Return [x, y] of the center of cell containing provided text 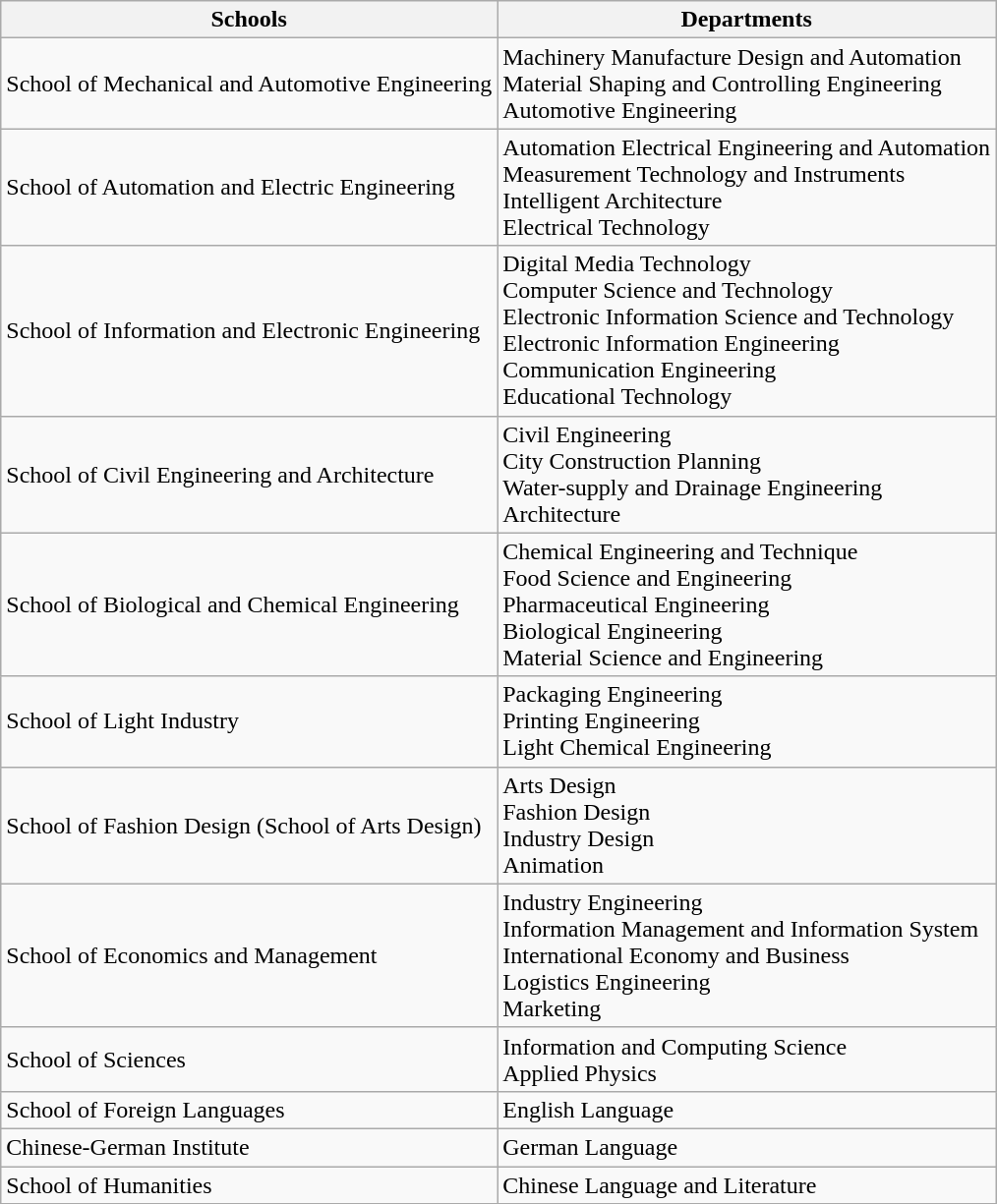
Civil Engineering City Construction Planning Water-supply and Drainage Engineering Architecture [747, 474]
School of Civil Engineering and Architecture [250, 474]
Arts Design Fashion Design Industry Design Animation [747, 826]
School of Biological and Chemical Engineering [250, 604]
School of Fashion Design (School of Arts Design) [250, 826]
School of Sciences [250, 1060]
Information and Computing Science Applied Physics [747, 1060]
School of Light Industry [250, 721]
German Language [747, 1147]
School of Mechanical and Automotive Engineering [250, 84]
Machinery Manufacture Design and Automation Material Shaping and Controlling Engineering Automotive Engineering [747, 84]
Chemical Engineering and Technique Food Science and Engineering Pharmaceutical Engineering Biological Engineering Material Science and Engineering [747, 604]
Packaging Engineering Printing Engineering Light Chemical Engineering [747, 721]
School of Automation and Electric Engineering [250, 187]
English Language [747, 1110]
Schools [250, 20]
Chinese-German Institute [250, 1147]
School of Information and Electronic Engineering [250, 330]
School of Humanities [250, 1184]
Departments [747, 20]
Industry Engineering Information Management and Information System International Economy and Business Logistics Engineering Marketing [747, 955]
School of Foreign Languages [250, 1110]
School of Economics and Management [250, 955]
Chinese Language and Literature [747, 1184]
Automation Electrical Engineering and Automation Measurement Technology and Instruments Intelligent Architecture Electrical Technology [747, 187]
